Return [x, y] of the center of cell containing provided text 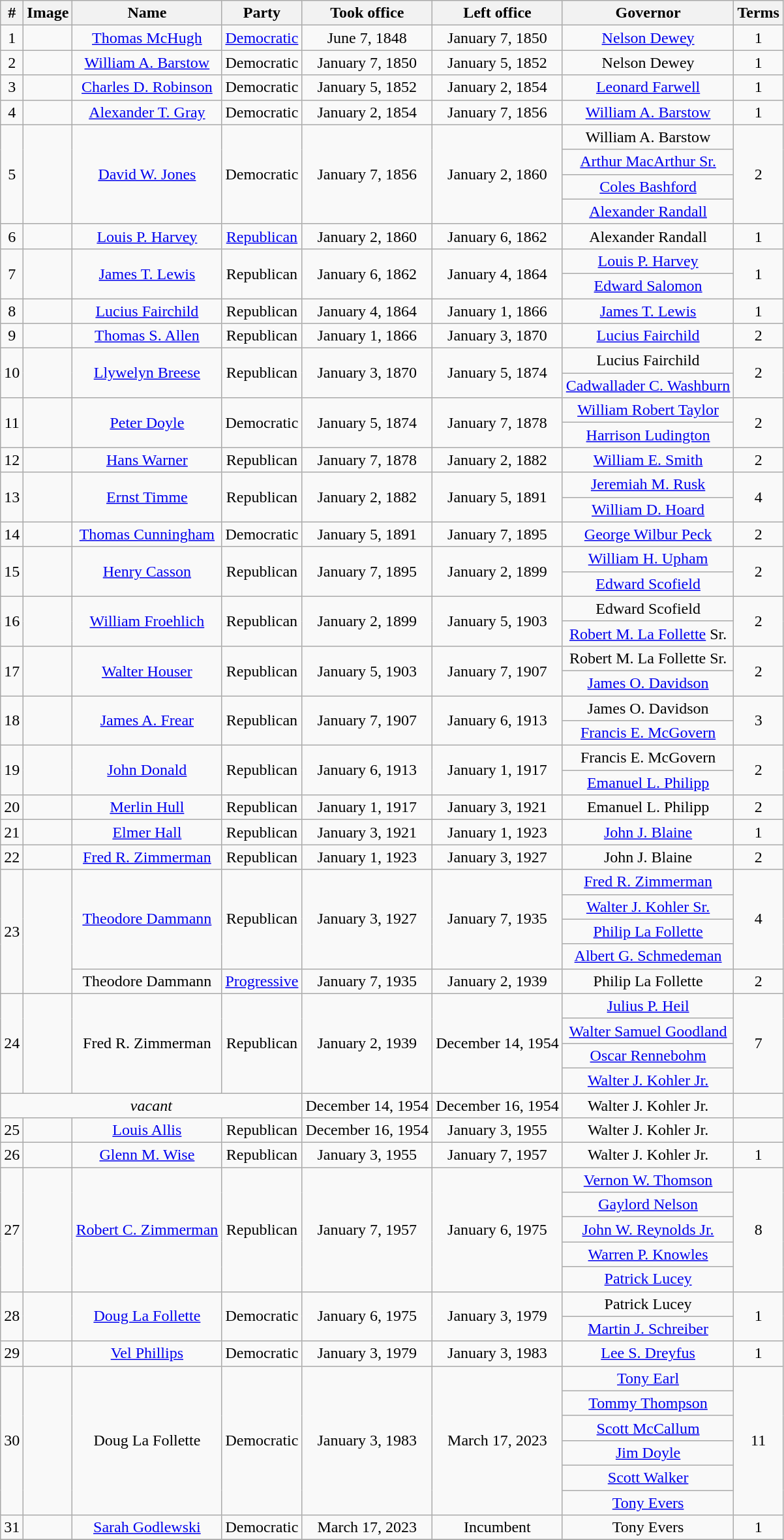
Name [147, 13]
Cadwallader C. Washburn [648, 385]
Coles Bashford [648, 187]
David W. Jones [147, 174]
Terms [759, 13]
June 7, 1848 [367, 38]
William E. Smith [648, 460]
Merlin Hull [147, 808]
6 [12, 236]
14 [12, 534]
Thomas Cunningham [147, 534]
Leonard Farwell [648, 87]
Henry Casson [147, 571]
Progressive [262, 981]
Scott Walker [648, 1477]
25 [12, 1130]
Governor [648, 13]
Alexander T. Gray [147, 112]
27 [12, 1230]
31 [12, 1528]
Incumbent [498, 1528]
16 [12, 621]
John W. Reynolds Jr. [648, 1230]
vacant [151, 1106]
George Wilbur Peck [648, 534]
Walter J. Kohler Sr. [648, 907]
20 [12, 808]
Robert C. Zimmerman [147, 1230]
22 [12, 857]
Image [48, 13]
William Froehlich [147, 621]
Walter Houser [147, 671]
Tommy Thompson [648, 1403]
30 [12, 1440]
# [12, 13]
Martin J. Schreiber [648, 1329]
Gaylord Nelson [648, 1205]
23 [12, 931]
Vel Phillips [147, 1353]
29 [12, 1353]
Llywelyn Breese [147, 373]
Peter Doyle [147, 423]
Scott McCallum [648, 1428]
Left office [498, 13]
12 [12, 460]
5 [12, 174]
9 [12, 336]
James A. Frear [147, 720]
24 [12, 1043]
Jeremiah M. Rusk [648, 485]
18 [12, 720]
Edward Salomon [648, 286]
Jim Doyle [648, 1453]
Party [262, 13]
William H. Upham [648, 559]
Walter Samuel Goodland [648, 1031]
Charles D. Robinson [147, 87]
10 [12, 373]
Sarah Godlewski [147, 1528]
17 [12, 671]
Oscar Rennebohm [648, 1055]
15 [12, 571]
William Robert Taylor [648, 410]
Tony Earl [648, 1378]
28 [12, 1316]
Lee S. Dreyfus [648, 1353]
Elmer Hall [147, 832]
19 [12, 770]
Thomas McHugh [147, 38]
Ernst Timme [147, 497]
26 [12, 1155]
Julius P. Heil [648, 1006]
Hans Warner [147, 460]
John Donald [147, 770]
Warren P. Knowles [648, 1254]
Took office [367, 13]
William D. Hoard [648, 509]
Vernon W. Thomson [648, 1180]
Thomas S. Allen [147, 336]
Glenn M. Wise [147, 1155]
Louis Allis [147, 1130]
Albert G. Schmedeman [648, 956]
21 [12, 832]
Arthur MacArthur Sr. [648, 162]
13 [12, 497]
Harrison Ludington [648, 435]
